Scan for the cell matching the given text and deliver its [x, y] coordinate at center. 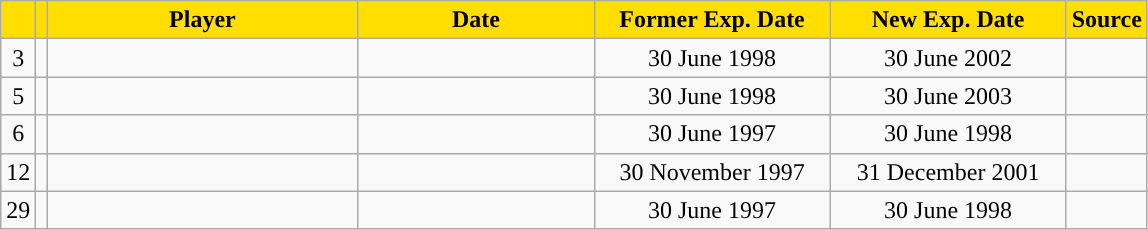
Source [1106, 20]
5 [18, 96]
3 [18, 58]
New Exp. Date [948, 20]
30 June 2003 [948, 96]
Former Exp. Date [712, 20]
30 June 2002 [948, 58]
31 December 2001 [948, 172]
30 November 1997 [712, 172]
6 [18, 134]
Player [202, 20]
Date [476, 20]
12 [18, 172]
29 [18, 210]
